For the text-containing cell, return its midpoint in (X, Y) coordinate format. 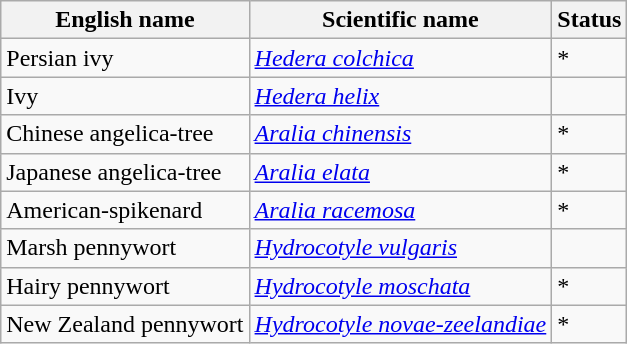
English name (125, 20)
Marsh pennywort (125, 248)
Japanese angelica-tree (125, 172)
Hairy pennywort (125, 286)
Status (590, 20)
Hydrocotyle vulgaris (400, 248)
Aralia elata (400, 172)
Ivy (125, 96)
Scientific name (400, 20)
Hydrocotyle moschata (400, 286)
Aralia racemosa (400, 210)
Hydrocotyle novae-zeelandiae (400, 324)
Chinese angelica-tree (125, 134)
American-spikenard (125, 210)
Hedera helix (400, 96)
Aralia chinensis (400, 134)
Persian ivy (125, 58)
New Zealand pennywort (125, 324)
Hedera colchica (400, 58)
